Return the [x, y] coordinate for the center point of the cell that contains the specified text.  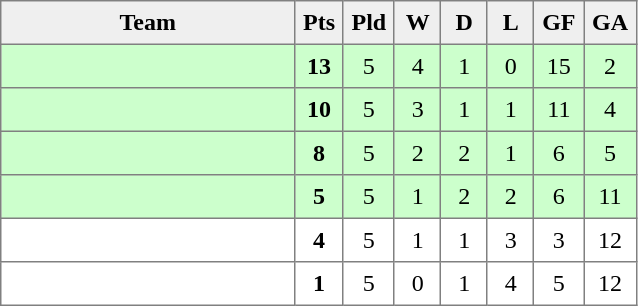
13 [319, 66]
W [417, 23]
Team [148, 23]
15 [559, 66]
Pld [368, 23]
D [464, 23]
GF [559, 23]
10 [319, 110]
L [510, 23]
Pts [319, 23]
GA [610, 23]
8 [319, 153]
